Locate the cell with the specified text and output its [x, y] center coordinate. 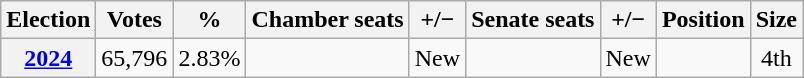
Election [48, 20]
65,796 [134, 58]
Senate seats [533, 20]
Votes [134, 20]
Chamber seats [328, 20]
% [210, 20]
Position [703, 20]
2.83% [210, 58]
Size [776, 20]
4th [776, 58]
2024 [48, 58]
